Detect which cell encompasses the target text, then output its (x, y) center coordinate. 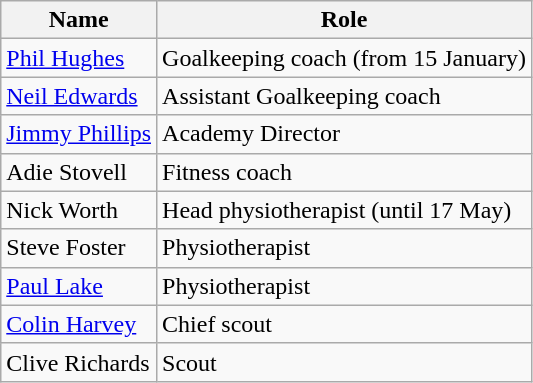
Jimmy Phillips (79, 134)
Assistant Goalkeeping coach (344, 96)
Head physiotherapist (until 17 May) (344, 210)
Chief scout (344, 324)
Adie Stovell (79, 172)
Goalkeeping coach (from 15 January) (344, 58)
Role (344, 20)
Colin Harvey (79, 324)
Academy Director (344, 134)
Phil Hughes (79, 58)
Clive Richards (79, 362)
Name (79, 20)
Fitness coach (344, 172)
Nick Worth (79, 210)
Neil Edwards (79, 96)
Scout (344, 362)
Paul Lake (79, 286)
Steve Foster (79, 248)
